Output the [X, Y] coordinate of the center of the cell containing the given text.  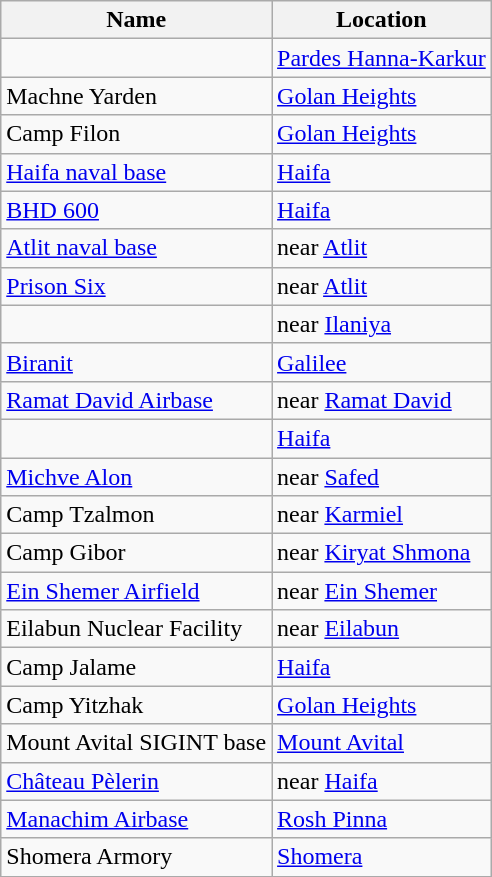
near Ilaniya [382, 324]
Prison Six [136, 286]
Shomera [382, 857]
near Ein Shemer [382, 591]
Camp Gibor [136, 553]
Ein Shemer Airfield [136, 591]
Camp Tzalmon [136, 515]
Mount Avital [382, 743]
near Safed [382, 477]
near Ramat David [382, 400]
Rosh Pinna [382, 819]
Shomera Armory [136, 857]
Galilee [382, 362]
Ramat David Airbase [136, 400]
near Kiryat Shmona [382, 553]
Name [136, 20]
Camp Filon [136, 134]
BHD 600 [136, 210]
Machne Yarden [136, 96]
Château Pèlerin [136, 781]
near Haifa [382, 781]
Manachim Airbase [136, 819]
Michve Alon [136, 477]
Camp Jalame [136, 667]
near Karmiel [382, 515]
near Eilabun [382, 629]
Haifa naval base [136, 172]
Location [382, 20]
Atlit naval base [136, 248]
Camp Yitzhak [136, 705]
Mount Avital SIGINT base [136, 743]
Pardes Hanna-Karkur [382, 58]
Biranit [136, 362]
Eilabun Nuclear Facility [136, 629]
